Detect which cell encompasses the target text, then output its [X, Y] center coordinate. 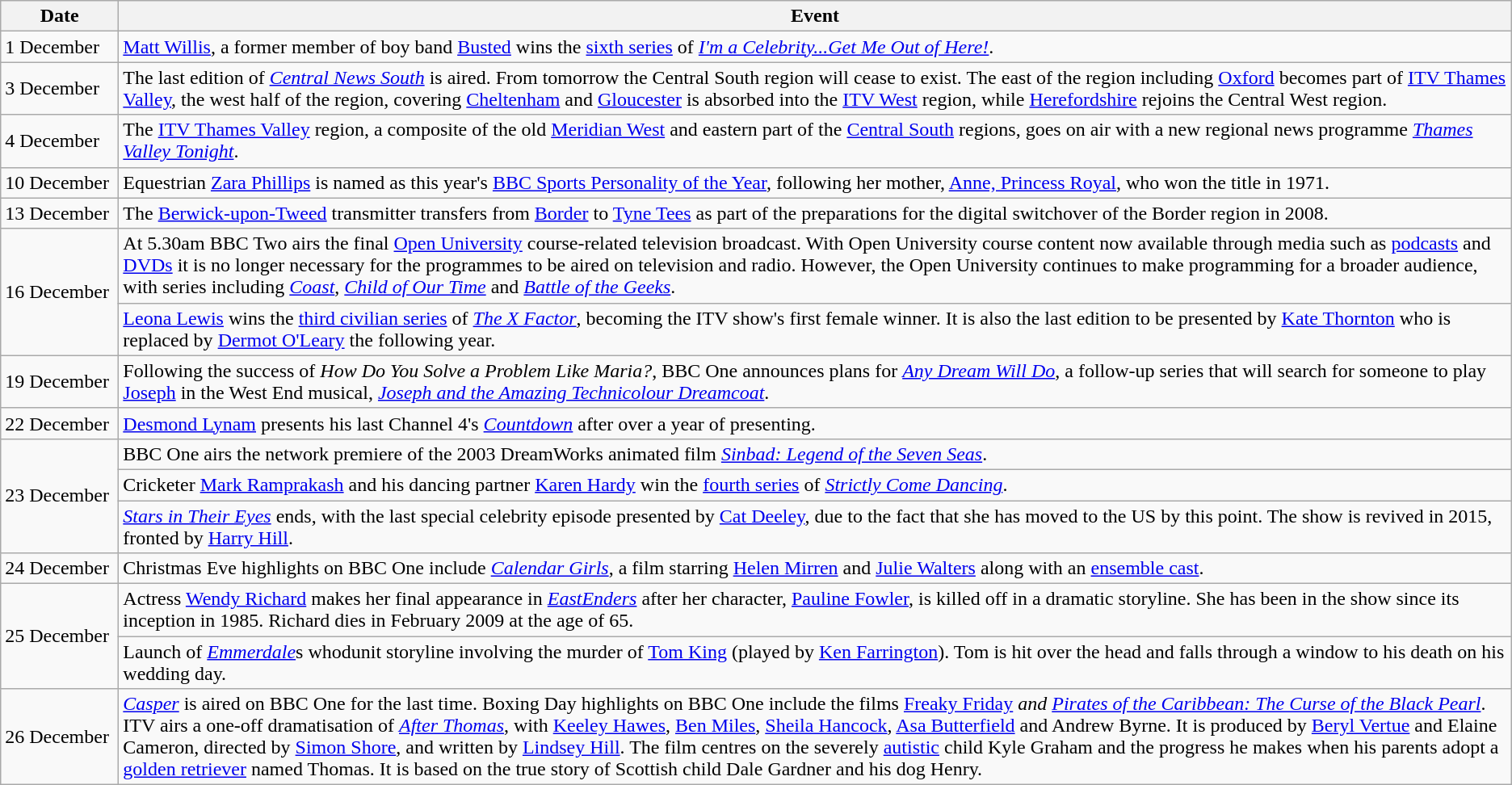
3 December [60, 89]
BBC One airs the network premiere of the 2003 DreamWorks animated film Sinbad: Legend of the Seven Seas. [815, 454]
23 December [60, 496]
22 December [60, 423]
Cricketer Mark Ramprakash and his dancing partner Karen Hardy win the fourth series of Strictly Come Dancing. [815, 485]
1 December [60, 47]
24 December [60, 569]
4 December [60, 141]
10 December [60, 183]
19 December [60, 381]
Desmond Lynam presents his last Channel 4's Countdown after over a year of presenting. [815, 423]
Matt Willis, a former member of boy band Busted wins the sixth series of I'm a Celebrity...Get Me Out of Here!. [815, 47]
13 December [60, 213]
Event [815, 16]
Christmas Eve highlights on BBC One include Calendar Girls, a film starring Helen Mirren and Julie Walters along with an ensemble cast. [815, 569]
Date [60, 16]
25 December [60, 636]
26 December [60, 737]
16 December [60, 292]
